Output the (x, y) coordinate of the center of the cell containing the given text.  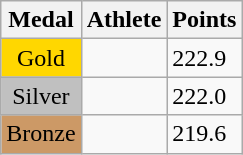
219.6 (204, 134)
Medal (41, 20)
Points (204, 20)
222.0 (204, 96)
Silver (41, 96)
Athlete (124, 20)
Bronze (41, 134)
222.9 (204, 58)
Gold (41, 58)
